Detect which cell encompasses the target text, then output its [X, Y] center coordinate. 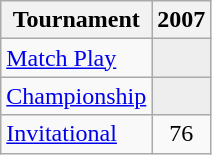
2007 [182, 20]
Championship [76, 96]
Match Play [76, 58]
Tournament [76, 20]
Invitational [76, 134]
76 [182, 134]
